Output the [x, y] coordinate of the center of the cell containing the given text.  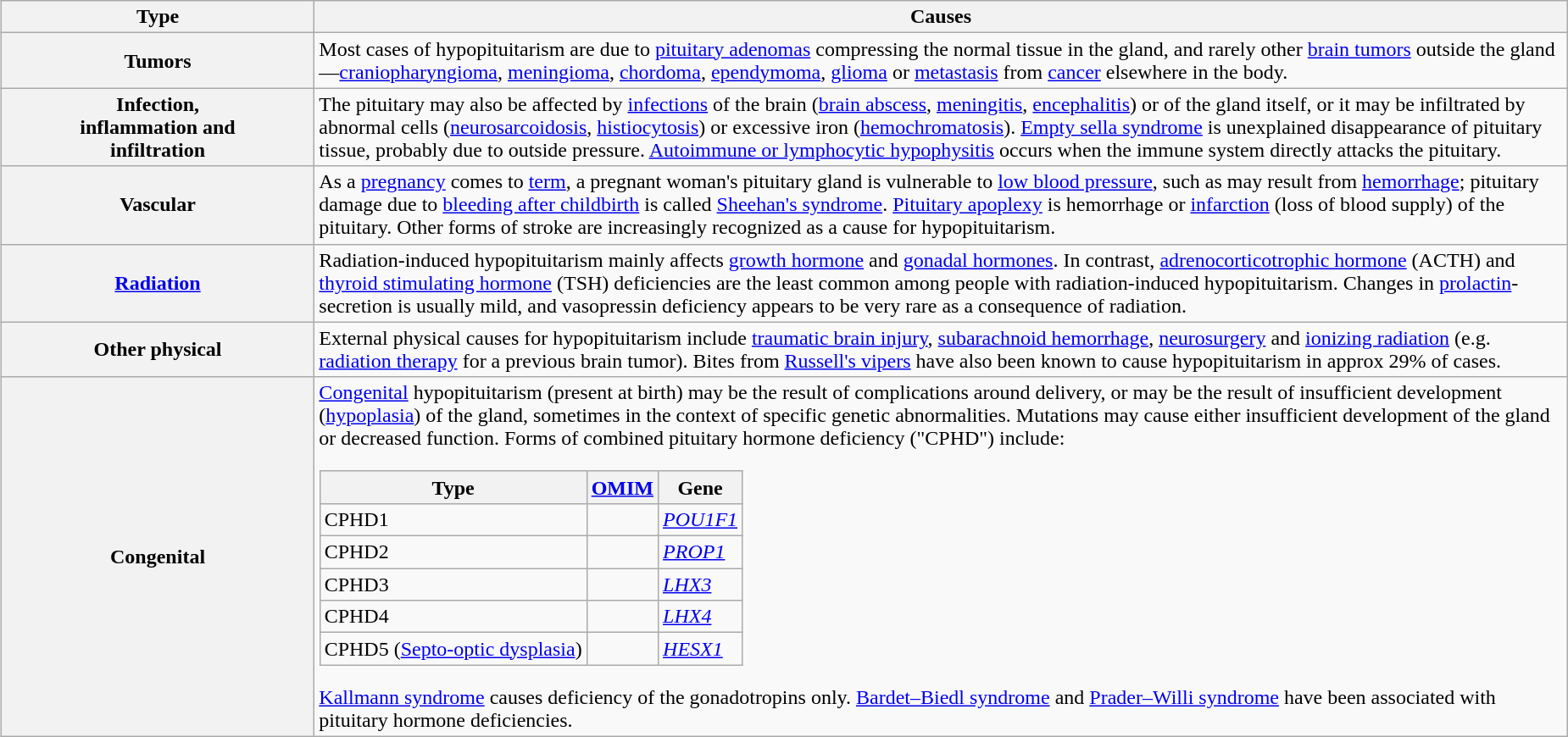
Radiation [158, 283]
Infection,inflammation andinfiltration [158, 127]
LHX4 [700, 617]
CPHD2 [453, 552]
CPHD5 (Septo-optic dysplasia) [453, 649]
Gene [700, 487]
CPHD1 [453, 519]
PROP1 [700, 552]
Other physical [158, 349]
CPHD4 [453, 617]
LHX3 [700, 585]
Tumors [158, 61]
HESX1 [700, 649]
Congenital [158, 557]
CPHD3 [453, 585]
Causes [941, 17]
Vascular [158, 205]
POU1F1 [700, 519]
OMIM [622, 487]
